For the text-containing cell, return its midpoint in [x, y] coordinate format. 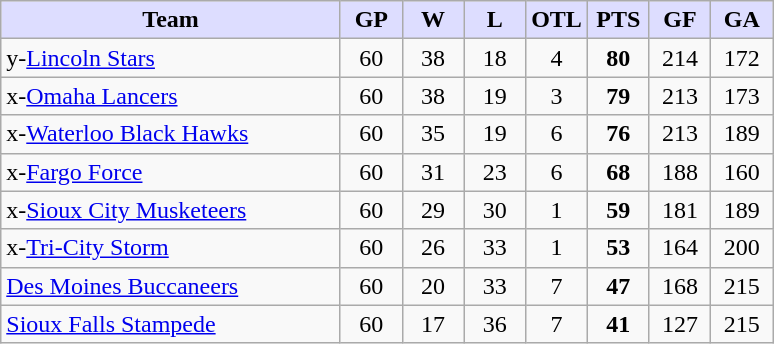
53 [618, 248]
4 [557, 58]
18 [495, 58]
172 [742, 58]
GF [680, 20]
164 [680, 248]
x-Waterloo Black Hawks [171, 134]
127 [680, 324]
26 [433, 248]
68 [618, 172]
GP [371, 20]
41 [618, 324]
36 [495, 324]
PTS [618, 20]
35 [433, 134]
L [495, 20]
181 [680, 210]
Des Moines Buccaneers [171, 286]
OTL [557, 20]
80 [618, 58]
47 [618, 286]
29 [433, 210]
31 [433, 172]
214 [680, 58]
Team [171, 20]
23 [495, 172]
30 [495, 210]
x-Fargo Force [171, 172]
17 [433, 324]
79 [618, 96]
59 [618, 210]
173 [742, 96]
x-Sioux City Musketeers [171, 210]
160 [742, 172]
168 [680, 286]
20 [433, 286]
x-Omaha Lancers [171, 96]
76 [618, 134]
x-Tri-City Storm [171, 248]
GA [742, 20]
Sioux Falls Stampede [171, 324]
200 [742, 248]
3 [557, 96]
W [433, 20]
188 [680, 172]
y-Lincoln Stars [171, 58]
